Search for the cell housing the specified text and yield its (X, Y) center coordinate. 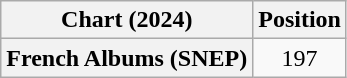
French Albums (SNEP) (127, 58)
Position (300, 20)
197 (300, 58)
Chart (2024) (127, 20)
